Identify which cell holds the provided text, then report its (X, Y) central coordinate. 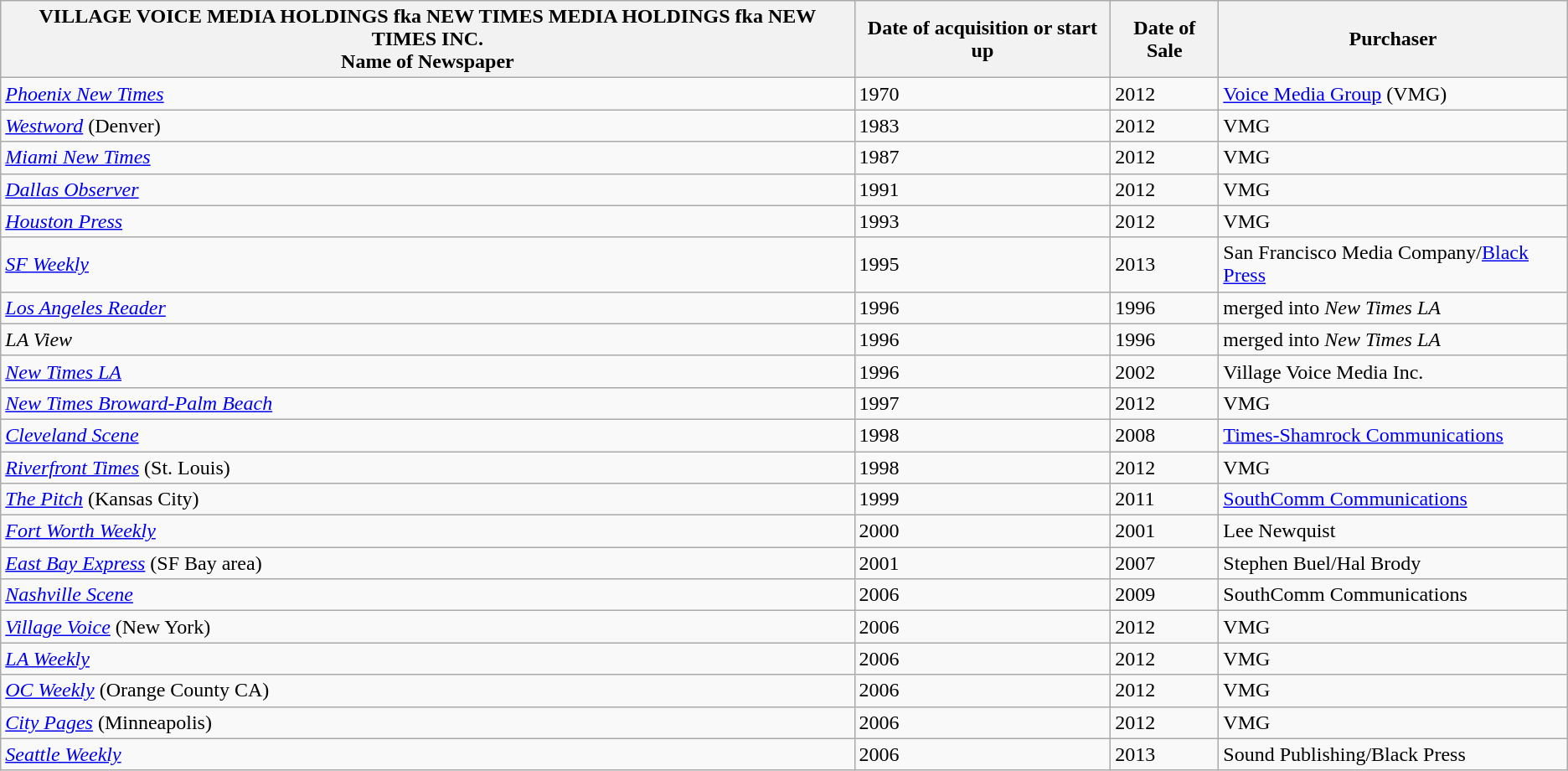
Miami New Times (427, 158)
Village Voice (New York) (427, 627)
SF Weekly (427, 265)
Riverfront Times (St. Louis) (427, 467)
Westword (Denver) (427, 126)
1983 (983, 126)
1991 (983, 189)
New Times Broward-Palm Beach (427, 403)
Stephen Buel/Hal Brody (1393, 563)
1995 (983, 265)
Seattle Weekly (427, 754)
1997 (983, 403)
2011 (1164, 499)
San Francisco Media Company/Black Press (1393, 265)
Dallas Observer (427, 189)
Lee Newquist (1393, 531)
Voice Media Group (VMG) (1393, 94)
2008 (1164, 435)
OC Weekly (Orange County CA) (427, 691)
2007 (1164, 563)
VILLAGE VOICE MEDIA HOLDINGS fka NEW TIMES MEDIA HOLDINGS fka NEW TIMES INC.Name of Newspaper (427, 39)
Village Voice Media Inc. (1393, 371)
1993 (983, 221)
Cleveland Scene (427, 435)
City Pages (Minneapolis) (427, 722)
New Times LA (427, 371)
East Bay Express (SF Bay area) (427, 563)
Sound Publishing/Black Press (1393, 754)
Date of Sale (1164, 39)
Fort Worth Weekly (427, 531)
Los Angeles Reader (427, 308)
1970 (983, 94)
LA View (427, 339)
2000 (983, 531)
1999 (983, 499)
Purchaser (1393, 39)
The Pitch (Kansas City) (427, 499)
Houston Press (427, 221)
2009 (1164, 595)
Date of acquisition or start up (983, 39)
LA Weekly (427, 659)
Phoenix New Times (427, 94)
1987 (983, 158)
Nashville Scene (427, 595)
Times-Shamrock Communications (1393, 435)
2002 (1164, 371)
